Provide the [X, Y] coordinate of the cell's center where the given text is located.  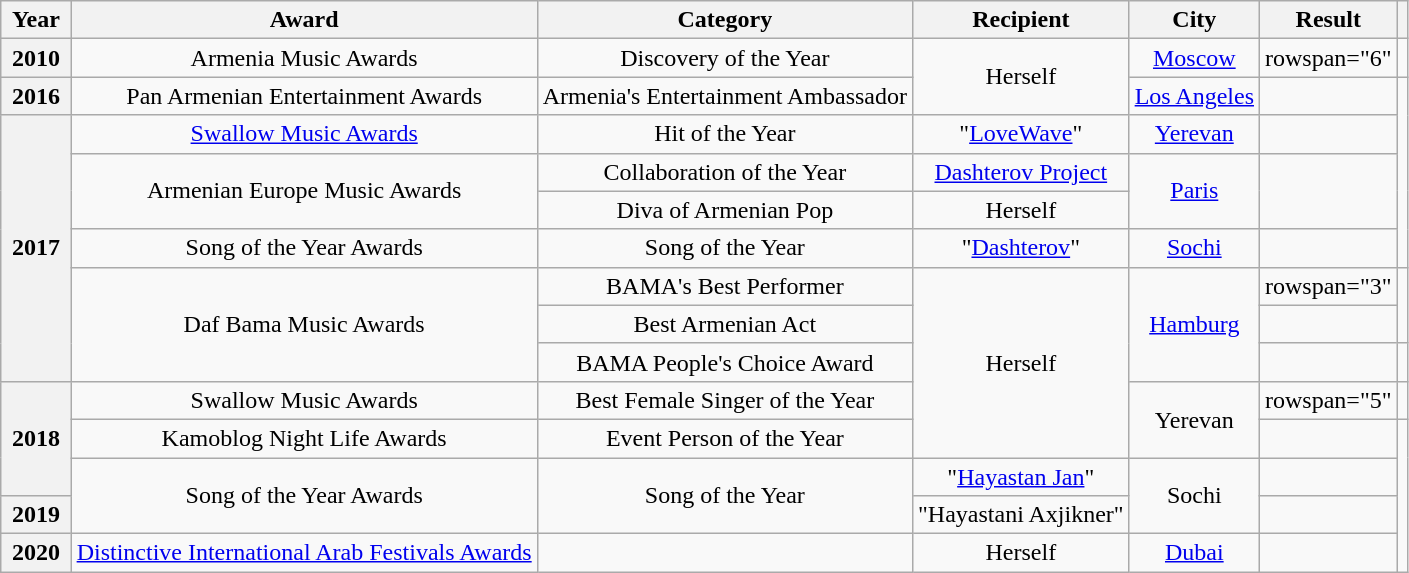
rowspan="5" [1329, 400]
Best Female Singer of the Year [724, 400]
Paris [1194, 191]
Category [724, 20]
"LoveWave" [1022, 134]
rowspan="3" [1329, 286]
Event Person of the Year [724, 438]
rowspan="6" [1329, 58]
Distinctive International Arab Festivals Awards [304, 553]
Moscow [1194, 58]
Diva of Armenian Pop [724, 210]
2010 [36, 58]
Recipient [1022, 20]
Kamoblog Night Life Awards [304, 438]
Best Armenian Act [724, 324]
Dashterov Project [1022, 172]
Hamburg [1194, 324]
2020 [36, 553]
2018 [36, 438]
City [1194, 20]
Result [1329, 20]
Armenian Europe Music Awards [304, 191]
2016 [36, 96]
"Hayastani Axjikner" [1022, 515]
2017 [36, 248]
Year [36, 20]
Award [304, 20]
Pan Armenian Entertainment Awards [304, 96]
"Dashterov" [1022, 248]
Armenia's Entertainment Ambassador [724, 96]
Armenia Music Awards [304, 58]
Los Angeles [1194, 96]
Dubai [1194, 553]
BAMA's Best Performer [724, 286]
2019 [36, 515]
"Hayastan Jan" [1022, 477]
BAMA People's Choice Award [724, 362]
Hit of the Year [724, 134]
Daf Bama Music Awards [304, 324]
Collaboration of the Year [724, 172]
Discovery of the Year [724, 58]
